Return (x, y) of the center of cell containing provided text 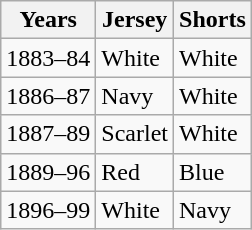
Scarlet (135, 134)
1896–99 (48, 210)
Red (135, 172)
Blue (213, 172)
1886–87 (48, 96)
1883–84 (48, 58)
Jersey (135, 20)
1887–89 (48, 134)
1889–96 (48, 172)
Shorts (213, 20)
Years (48, 20)
